Identify which cell holds the provided text, then report its [x, y] central coordinate. 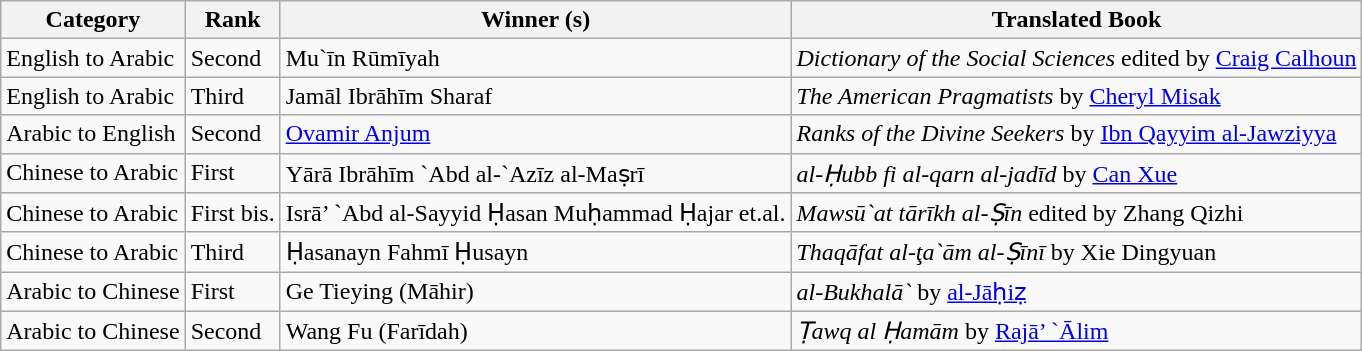
al-Ḥubb fi al-qarn al-jadīd by Can Xue [1076, 173]
Mawsū`at tārīkh al-Ṣīn edited by Zhang Qizhi [1076, 213]
Ovamir Anjum [536, 134]
Wang Fu (Farīdah) [536, 331]
Ge Tieying (Māhir) [536, 292]
Winner (s) [536, 20]
al-Bukhalā` by al-Jāḥiẓ [1076, 292]
The American Pragmatists by Cheryl Misak [1076, 96]
Category [93, 20]
Rank [232, 20]
Isrā’ `Abd al-Sayyid Ḥasan Muḥammad Ḥajar et.al. [536, 213]
Dictionary of the Social Sciences edited by Craig Calhoun [1076, 58]
Translated Book [1076, 20]
Ranks of the Divine Seekers by Ibn Qayyim al-Jawziyya [1076, 134]
Mu`īn Rūmīyah [536, 58]
First bis. [232, 213]
Ṭawq al Ḥamām by Rajā’ `Ālim [1076, 331]
Yārā Ibrāhīm `Abd al-`Azīz al-Maṣrī [536, 173]
Ḥasanayn Fahmī Ḥusayn [536, 252]
Thaqāfat al-ţa`ām al-Ṣīnī by Xie Dingyuan [1076, 252]
Arabic to English [93, 134]
Jamāl Ibrāhīm Sharaf [536, 96]
